Find where the given text appears and provide that cell's center as (X, Y) coordinate. 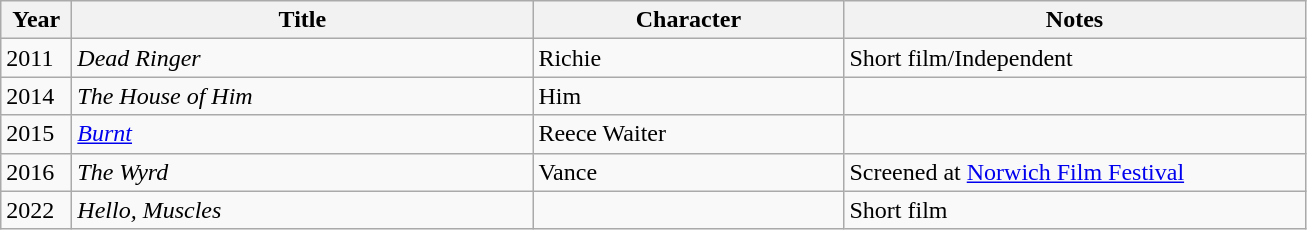
Richie (688, 58)
2016 (36, 172)
2015 (36, 134)
Hello, Muscles (302, 210)
Screened at Norwich Film Festival (1074, 172)
Short film (1074, 210)
2014 (36, 96)
2011 (36, 58)
Burnt (302, 134)
Character (688, 20)
Him (688, 96)
2022 (36, 210)
Vance (688, 172)
Reece Waiter (688, 134)
The Wyrd (302, 172)
Short film/Independent (1074, 58)
Dead Ringer (302, 58)
Notes (1074, 20)
Title (302, 20)
The House of Him (302, 96)
Year (36, 20)
